Return the (X, Y) coordinate for the center point of the cell that contains the specified text.  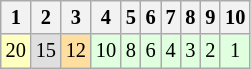
7 (171, 17)
15 (46, 51)
20 (16, 51)
12 (76, 51)
5 (131, 17)
9 (210, 17)
